Locate the cell with the specified text and output its [X, Y] center coordinate. 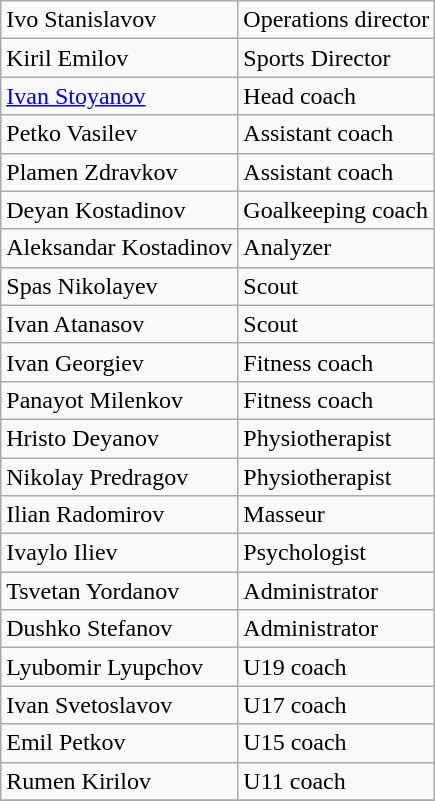
Hristo Deyanov [120, 438]
Nikolay Predragov [120, 477]
Head coach [336, 96]
Psychologist [336, 553]
Analyzer [336, 248]
U11 coach [336, 781]
U19 coach [336, 667]
Aleksandar Kostadinov [120, 248]
Ilian Radomirov [120, 515]
Ivan Stoyanov [120, 96]
Ivaylo Iliev [120, 553]
Tsvetan Yordanov [120, 591]
U15 coach [336, 743]
Goalkeeping coach [336, 210]
Ivo Stanislavov [120, 20]
Ivan Georgiev [120, 362]
Rumen Kirilov [120, 781]
U17 coach [336, 705]
Dushko Stefanov [120, 629]
Masseur [336, 515]
Petko Vasilev [120, 134]
Kiril Emilov [120, 58]
Plamen Zdravkov [120, 172]
Deyan Kostadinov [120, 210]
Operations director [336, 20]
Lyubomir Lyupchov [120, 667]
Sports Director [336, 58]
Ivan Svetoslavov [120, 705]
Emil Petkov [120, 743]
Spas Nikolayev [120, 286]
Ivan Atanasov [120, 324]
Panayot Milenkov [120, 400]
